Find where the given text appears and provide that cell's center as [X, Y] coordinate. 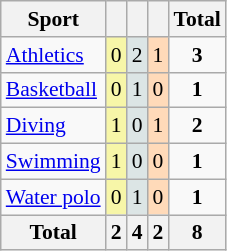
Basketball [54, 90]
Sport [54, 19]
Water polo [54, 197]
Athletics [54, 55]
3 [196, 55]
4 [138, 233]
Diving [54, 126]
8 [196, 233]
Swimming [54, 162]
